Search for the cell housing the specified text and yield its (x, y) center coordinate. 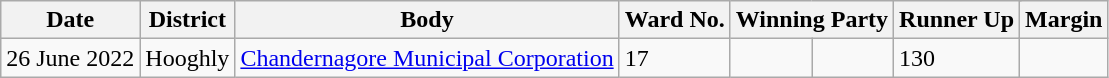
26 June 2022 (70, 58)
Date (70, 20)
130 (957, 58)
Ward No. (674, 20)
Body (427, 20)
District (188, 20)
17 (674, 58)
Runner Up (957, 20)
Chandernagore Municipal Corporation (427, 58)
Hooghly (188, 58)
Winning Party (812, 20)
Margin (1064, 20)
